Find where the given text appears and provide that cell's center as (x, y) coordinate. 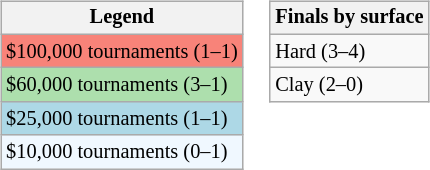
$25,000 tournaments (1–1) (122, 119)
Finals by surface (349, 18)
Legend (122, 18)
$10,000 tournaments (0–1) (122, 152)
Hard (3–4) (349, 51)
$60,000 tournaments (3–1) (122, 85)
Clay (2–0) (349, 85)
$100,000 tournaments (1–1) (122, 51)
